Extract the (X, Y) coordinate from the center of the cell holding the provided text.  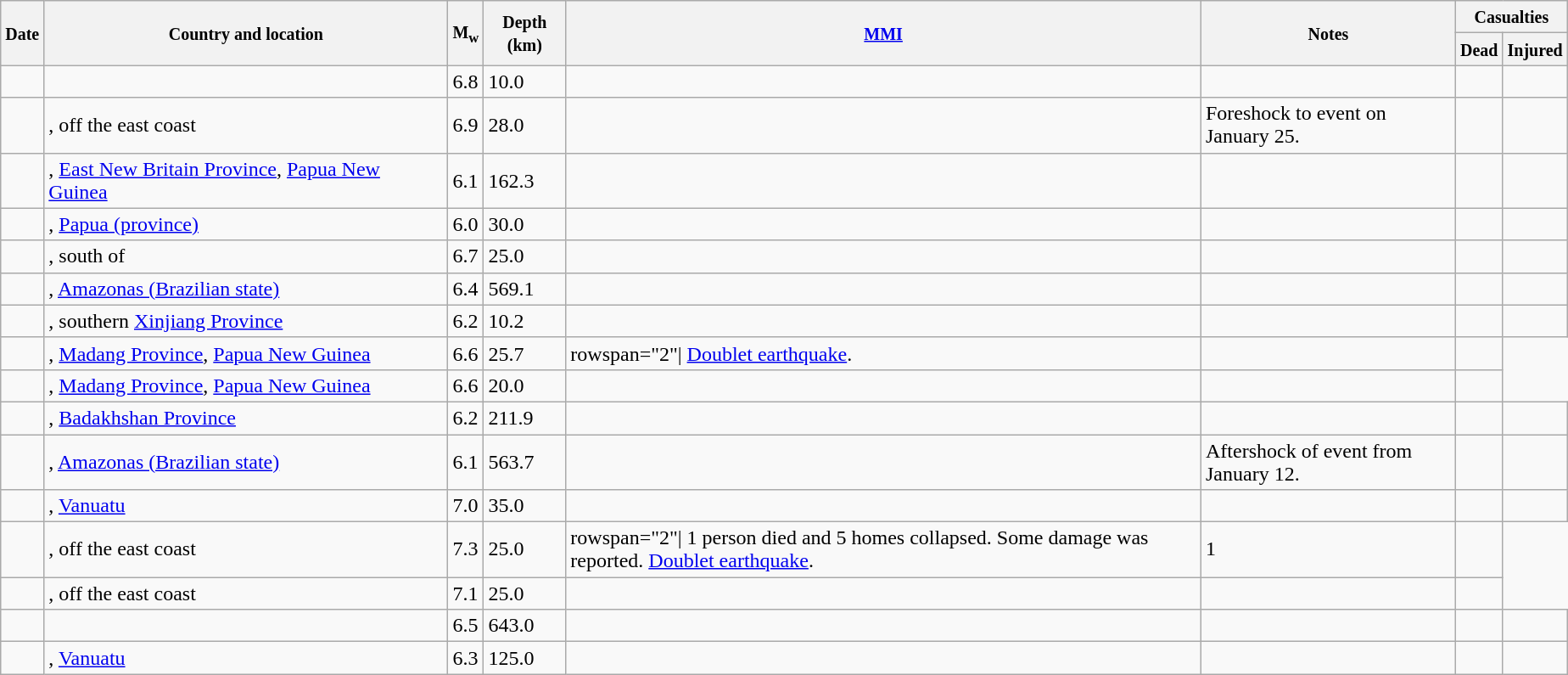
, Badakhshan Province (246, 418)
Foreshock to event on January 25. (1328, 126)
211.9 (524, 418)
6.8 (466, 82)
6.5 (466, 626)
6.9 (466, 126)
7.0 (466, 506)
Casualties (1511, 17)
6.3 (466, 658)
Date (22, 33)
563.7 (524, 462)
Dead (1479, 49)
6.0 (466, 224)
10.2 (524, 321)
125.0 (524, 658)
, East New Britain Province, Papua New Guinea (246, 180)
10.0 (524, 82)
162.3 (524, 180)
MMI (884, 33)
25.7 (524, 353)
7.1 (466, 593)
Aftershock of event from January 12. (1328, 462)
rowspan="2"| 1 person died and 5 homes collapsed. Some damage was reported. Doublet earthquake. (884, 550)
1 (1328, 550)
7.3 (466, 550)
6.7 (466, 256)
, southern Xinjiang Province (246, 321)
Mw (466, 33)
Notes (1328, 33)
28.0 (524, 126)
643.0 (524, 626)
, Papua (province) (246, 224)
569.1 (524, 289)
, south of (246, 256)
6.4 (466, 289)
Country and location (246, 33)
Injured (1535, 49)
rowspan="2"| Doublet earthquake. (884, 353)
35.0 (524, 506)
Depth (km) (524, 33)
20.0 (524, 385)
30.0 (524, 224)
